Determine the (x, y) coordinate at the center of the cell enclosing the given text.  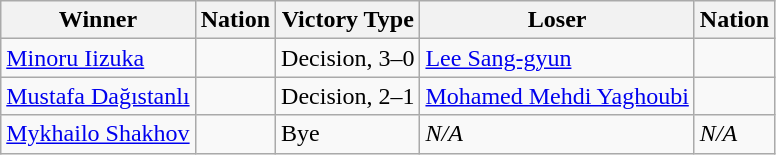
Decision, 3–0 (348, 58)
Loser (557, 20)
Lee Sang-gyun (557, 58)
Mykhailo Shakhov (98, 134)
Victory Type (348, 20)
Bye (348, 134)
Mustafa Dağıstanlı (98, 96)
Mohamed Mehdi Yaghoubi (557, 96)
Minoru Iizuka (98, 58)
Winner (98, 20)
Decision, 2–1 (348, 96)
